Find where the given text appears and provide that cell's center as (x, y) coordinate. 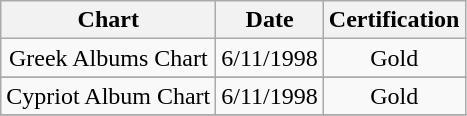
Greek Albums Chart (108, 58)
Certification (394, 20)
Cypriot Album Chart (108, 96)
Chart (108, 20)
Date (270, 20)
